Capture the cell that displays the provided text and extract its (X, Y) central coordinate. 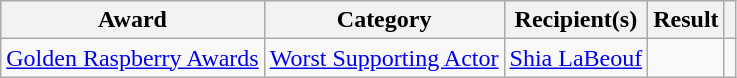
Award (132, 20)
Golden Raspberry Awards (132, 58)
Worst Supporting Actor (384, 58)
Recipient(s) (576, 20)
Result (686, 20)
Category (384, 20)
Shia LaBeouf (576, 58)
